Capture the cell that displays the provided text and extract its (x, y) central coordinate. 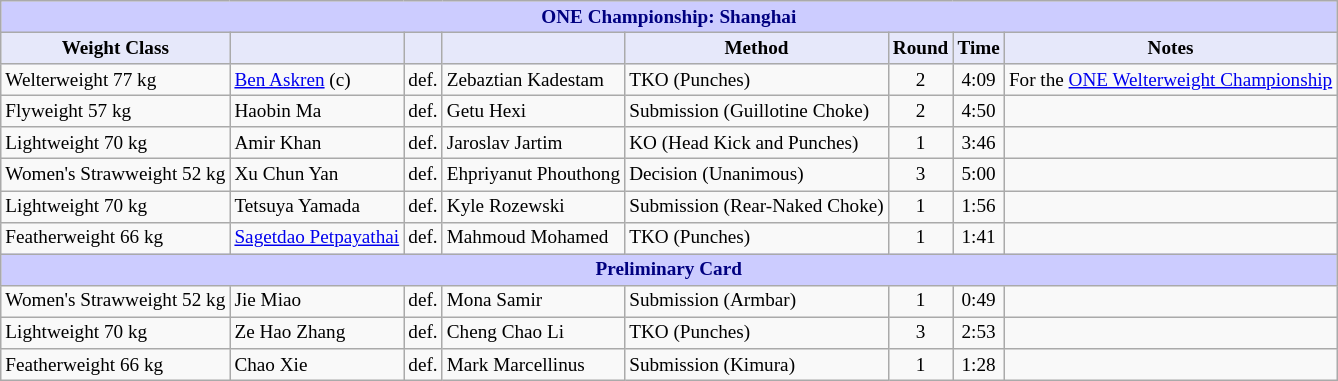
For the ONE Welterweight Championship (1170, 80)
Tetsuya Yamada (317, 206)
Time (978, 48)
Submission (Guillotine Choke) (757, 111)
5:00 (978, 175)
Decision (Unanimous) (757, 175)
Submission (Kimura) (757, 365)
0:49 (978, 301)
Xu Chun Yan (317, 175)
Jaroslav Jartim (533, 143)
Notes (1170, 48)
Welterweight 77 kg (116, 80)
Weight Class (116, 48)
Mona Samir (533, 301)
1:41 (978, 238)
2:53 (978, 333)
ONE Championship: Shanghai (669, 17)
Preliminary Card (669, 270)
Mahmoud Mohamed (533, 238)
Chao Xie (317, 365)
3:46 (978, 143)
Round (920, 48)
4:50 (978, 111)
KO (Head Kick and Punches) (757, 143)
Ehpriyanut Phouthong (533, 175)
1:56 (978, 206)
Haobin Ma (317, 111)
Getu Hexi (533, 111)
Flyweight 57 kg (116, 111)
Kyle Rozewski (533, 206)
Cheng Chao Li (533, 333)
Zebaztian Kadestam (533, 80)
Jie Miao (317, 301)
4:09 (978, 80)
Mark Marcellinus (533, 365)
Amir Khan (317, 143)
1:28 (978, 365)
Submission (Armbar) (757, 301)
Ben Askren (c) (317, 80)
Method (757, 48)
Ze Hao Zhang (317, 333)
Submission (Rear-Naked Choke) (757, 206)
Sagetdao Petpayathai (317, 238)
